Detect which cell encompasses the target text, then output its [x, y] center coordinate. 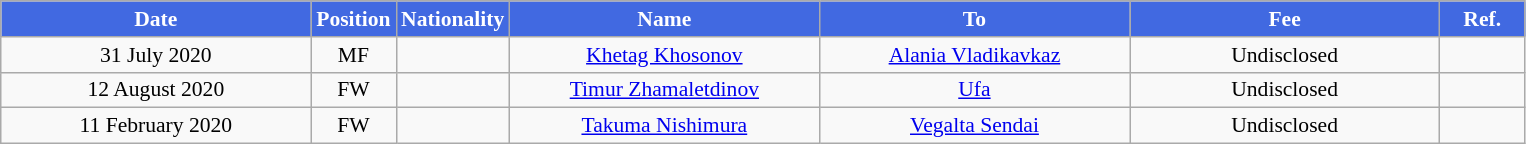
Ref. [1482, 19]
Alania Vladikavkaz [974, 55]
Date [156, 19]
12 August 2020 [156, 90]
Ufa [974, 90]
Nationality [452, 19]
Timur Zhamaletdinov [664, 90]
31 July 2020 [156, 55]
Name [664, 19]
MF [354, 55]
Vegalta Sendai [974, 126]
Khetag Khosonov [664, 55]
Position [354, 19]
Takuma Nishimura [664, 126]
To [974, 19]
Fee [1285, 19]
11 February 2020 [156, 126]
